From the cell containing the given text, extract its center point as (X, Y) coordinate. 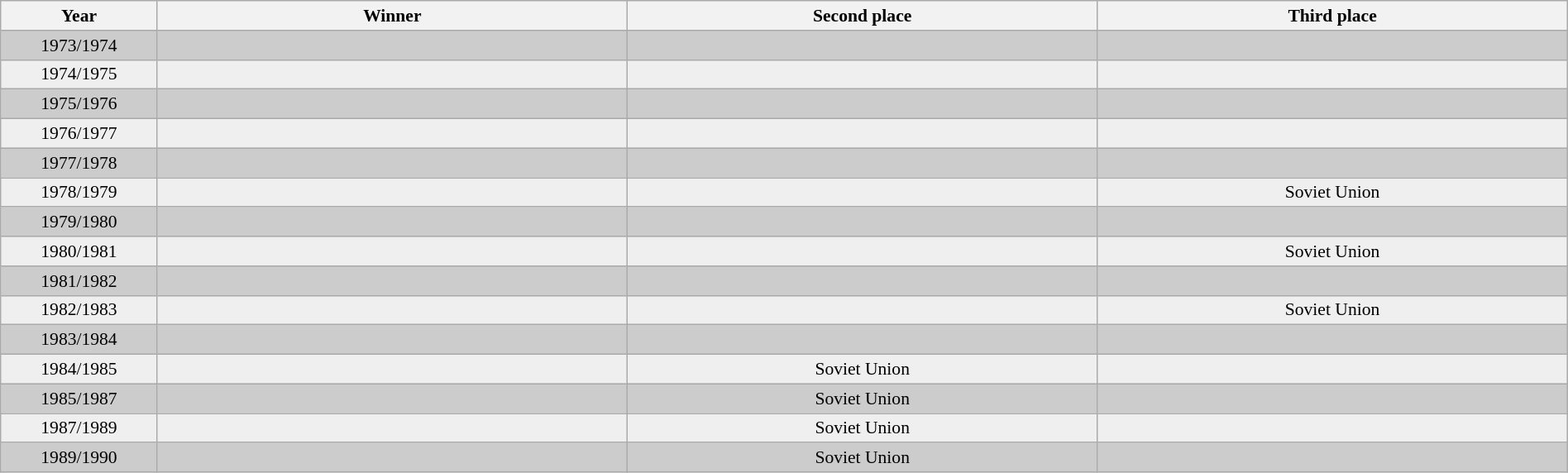
1973/1974 (79, 45)
1981/1982 (79, 281)
1977/1978 (79, 163)
1976/1977 (79, 134)
1980/1981 (79, 251)
1983/1984 (79, 340)
1979/1980 (79, 222)
1985/1987 (79, 399)
1974/1975 (79, 74)
1989/1990 (79, 458)
1982/1983 (79, 310)
1987/1989 (79, 428)
Third place (1332, 16)
1978/1979 (79, 193)
Winner (392, 16)
Second place (863, 16)
1984/1985 (79, 370)
Year (79, 16)
1975/1976 (79, 104)
